Pinpoint the cell where the given text exists, returning its [x, y] midpoint coordinate. 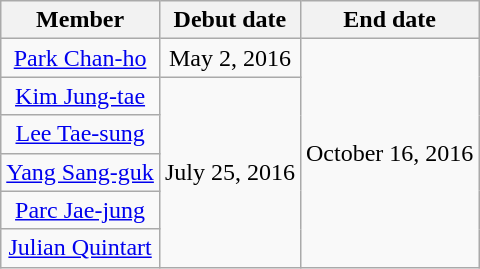
May 2, 2016 [230, 58]
July 25, 2016 [230, 172]
Lee Tae-sung [80, 134]
Debut date [230, 20]
Park Chan-ho [80, 58]
Yang Sang-guk [80, 172]
Julian Quintart [80, 248]
Parc Jae-jung [80, 210]
Kim Jung-tae [80, 96]
Member [80, 20]
October 16, 2016 [389, 153]
End date [389, 20]
